Pinpoint the cell where the given text exists, returning its [X, Y] midpoint coordinate. 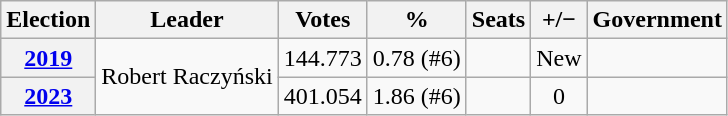
144.773 [322, 58]
0.78 (#6) [416, 58]
Election [48, 20]
Government [657, 20]
2019 [48, 58]
Robert Raczyński [187, 77]
401.054 [322, 96]
1.86 (#6) [416, 96]
Leader [187, 20]
Seats [498, 20]
0 [559, 96]
2023 [48, 96]
New [559, 58]
Votes [322, 20]
% [416, 20]
+/− [559, 20]
